Search for the cell housing the specified text and yield its (x, y) center coordinate. 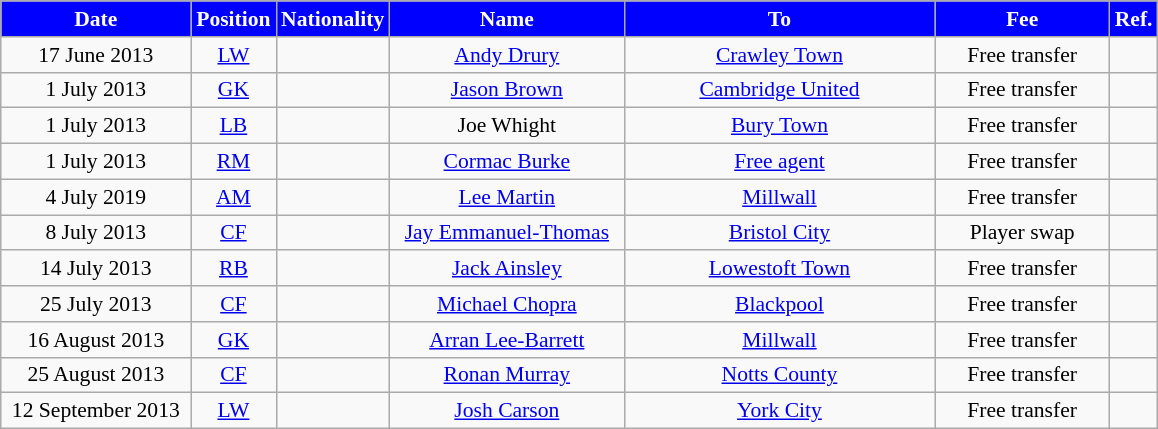
Michael Chopra (506, 304)
Notts County (779, 375)
Lowestoft Town (779, 269)
Arran Lee-Barrett (506, 340)
Cambridge United (779, 90)
Free agent (779, 162)
Date (96, 19)
Lee Martin (506, 197)
Jason Brown (506, 90)
Ronan Murray (506, 375)
Player swap (1022, 233)
Joe Whight (506, 126)
Bristol City (779, 233)
To (779, 19)
Position (234, 19)
17 June 2013 (96, 55)
Jay Emmanuel-Thomas (506, 233)
16 August 2013 (96, 340)
Andy Drury (506, 55)
Fee (1022, 19)
Name (506, 19)
RM (234, 162)
Josh Carson (506, 411)
Blackpool (779, 304)
Nationality (332, 19)
25 August 2013 (96, 375)
Jack Ainsley (506, 269)
Bury Town (779, 126)
4 July 2019 (96, 197)
Ref. (1134, 19)
25 July 2013 (96, 304)
8 July 2013 (96, 233)
12 September 2013 (96, 411)
14 July 2013 (96, 269)
AM (234, 197)
York City (779, 411)
RB (234, 269)
Cormac Burke (506, 162)
Crawley Town (779, 55)
LB (234, 126)
